Find where the given text appears and provide that cell's center as (x, y) coordinate. 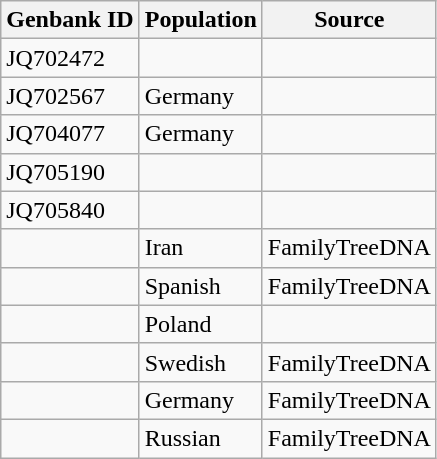
JQ705190 (70, 172)
JQ705840 (70, 210)
Poland (200, 324)
JQ702567 (70, 96)
JQ702472 (70, 58)
Iran (200, 248)
Genbank ID (70, 20)
Spanish (200, 286)
Swedish (200, 362)
Russian (200, 438)
Source (349, 20)
Population (200, 20)
JQ704077 (70, 134)
